For the text-containing cell, return its midpoint in [x, y] coordinate format. 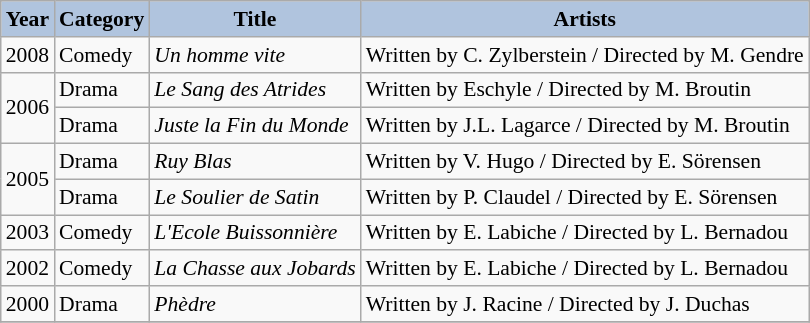
2002 [28, 269]
Written by C. Zylberstein / Directed by M. Gendre [585, 55]
2005 [28, 180]
L'Ecole Buissonnière [254, 233]
Artists [585, 19]
Un homme vite [254, 55]
Title [254, 19]
2006 [28, 108]
2000 [28, 304]
Phèdre [254, 304]
Juste la Fin du Monde [254, 126]
Written by J.L. Lagarce / Directed by M. Broutin [585, 126]
Category [102, 19]
2008 [28, 55]
2003 [28, 233]
Written by J. Racine / Directed by J. Duchas [585, 304]
Le Sang des Atrides [254, 90]
Written by V. Hugo / Directed by E. Sörensen [585, 162]
Written by P. Claudel / Directed by E. Sörensen [585, 197]
Le Soulier de Satin [254, 197]
La Chasse aux Jobards [254, 269]
Written by Eschyle / Directed by M. Broutin [585, 90]
Year [28, 19]
Ruy Blas [254, 162]
